Pinpoint the cell where the given text exists, returning its [X, Y] midpoint coordinate. 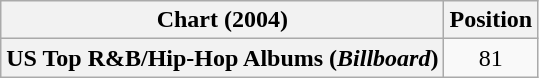
81 [491, 58]
Position [491, 20]
Chart (2004) [222, 20]
US Top R&B/Hip-Hop Albums (Billboard) [222, 58]
